Identify which cell holds the provided text, then report its [X, Y] central coordinate. 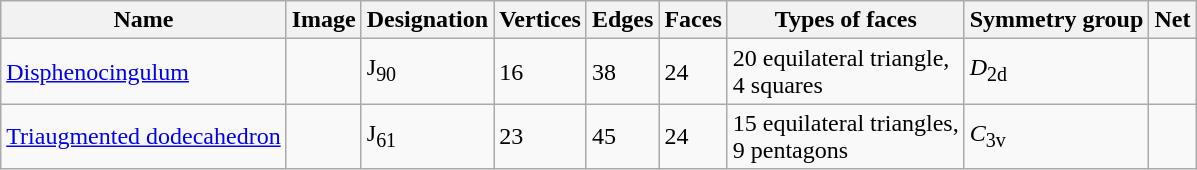
Types of faces [846, 20]
Faces [693, 20]
C3v [1056, 136]
16 [540, 72]
45 [622, 136]
Net [1172, 20]
Triaugmented dodecahedron [144, 136]
Vertices [540, 20]
D2d [1056, 72]
J61 [427, 136]
Disphenocingulum [144, 72]
Image [324, 20]
Name [144, 20]
J90 [427, 72]
Symmetry group [1056, 20]
Edges [622, 20]
23 [540, 136]
20 equilateral triangle,4 squares [846, 72]
15 equilateral triangles,9 pentagons [846, 136]
38 [622, 72]
Designation [427, 20]
